Find where the given text appears and provide that cell's center as (X, Y) coordinate. 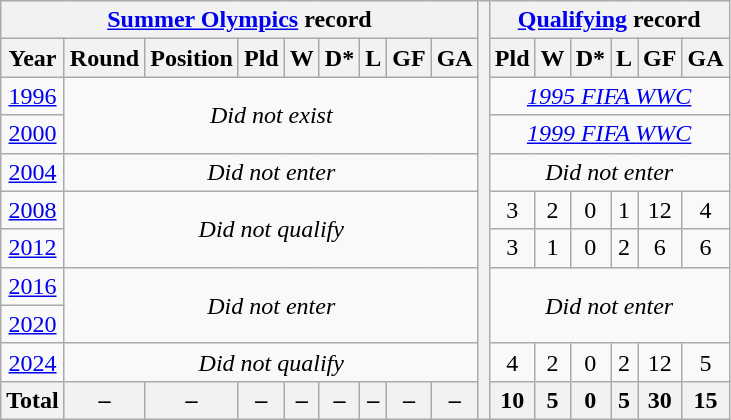
2024 (33, 362)
Year (33, 58)
2008 (33, 210)
Total (33, 400)
1996 (33, 96)
1999 FIFA WWC (609, 134)
2000 (33, 134)
Position (192, 58)
1995 FIFA WWC (609, 96)
2016 (33, 286)
10 (512, 400)
Round (104, 58)
2004 (33, 172)
2012 (33, 248)
15 (706, 400)
Qualifying record (609, 20)
30 (660, 400)
Did not exist (271, 115)
Summer Olympics record (240, 20)
2020 (33, 324)
